Identify which cell holds the provided text, then report its (x, y) central coordinate. 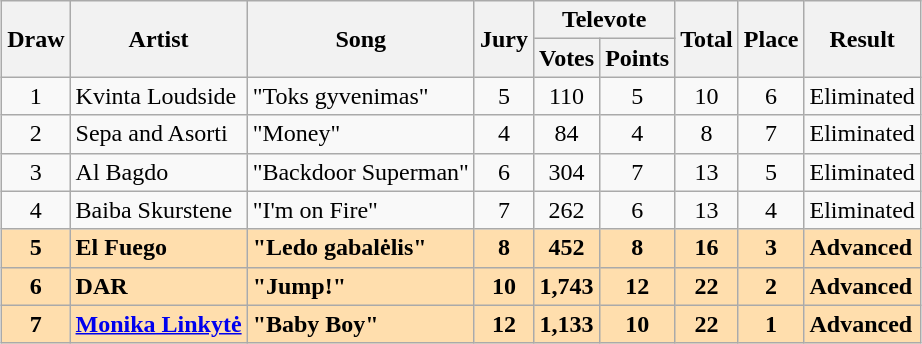
Al Bagdo (158, 172)
Sepa and Asorti (158, 134)
"Ledo gabalėlis" (360, 248)
Song (360, 39)
"I'm on Fire" (360, 210)
DAR (158, 286)
"Toks gyvenimas" (360, 96)
Total (707, 39)
El Fuego (158, 248)
Votes (566, 58)
1,133 (566, 324)
262 (566, 210)
Kvinta Loudside (158, 96)
Jury (504, 39)
"Backdoor Superman" (360, 172)
452 (566, 248)
Result (862, 39)
110 (566, 96)
84 (566, 134)
304 (566, 172)
Baiba Skurstene (158, 210)
1,743 (566, 286)
Draw (36, 39)
"Baby Boy" (360, 324)
Place (771, 39)
Artist (158, 39)
Points (638, 58)
Televote (604, 20)
Monika Linkytė (158, 324)
"Jump!" (360, 286)
"Money" (360, 134)
16 (707, 248)
